Return (x, y) of the center of cell containing provided text 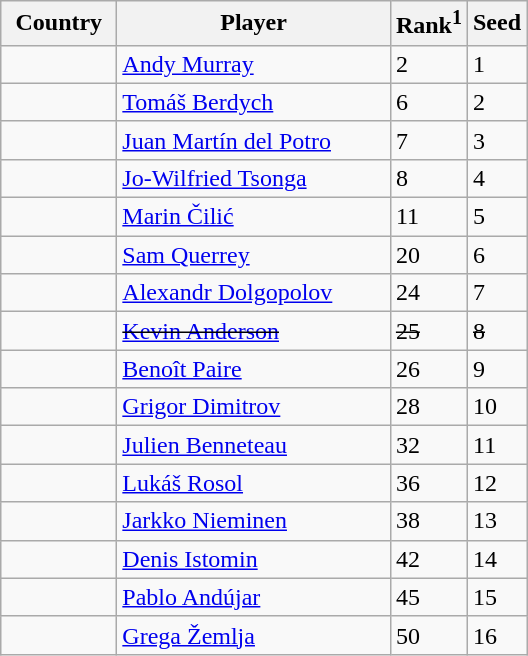
Pablo Andújar (254, 597)
26 (428, 369)
38 (428, 521)
1 (496, 64)
Jo-Wilfried Tsonga (254, 178)
12 (496, 483)
15 (496, 597)
9 (496, 369)
Grigor Dimitrov (254, 407)
42 (428, 559)
Grega Žemlja (254, 635)
Marin Čilić (254, 217)
Julien Benneteau (254, 445)
Country (59, 24)
Player (254, 24)
5 (496, 217)
Juan Martín del Potro (254, 140)
10 (496, 407)
Rank1 (428, 24)
Jarkko Nieminen (254, 521)
16 (496, 635)
Denis Istomin (254, 559)
Alexandr Dolgopolov (254, 293)
4 (496, 178)
Benoît Paire (254, 369)
Andy Murray (254, 64)
13 (496, 521)
25 (428, 331)
Tomáš Berdych (254, 102)
20 (428, 255)
45 (428, 597)
24 (428, 293)
3 (496, 140)
Kevin Anderson (254, 331)
Lukáš Rosol (254, 483)
32 (428, 445)
Seed (496, 24)
14 (496, 559)
28 (428, 407)
Sam Querrey (254, 255)
50 (428, 635)
36 (428, 483)
